Output the (X, Y) coordinate of the center of the cell containing the given text.  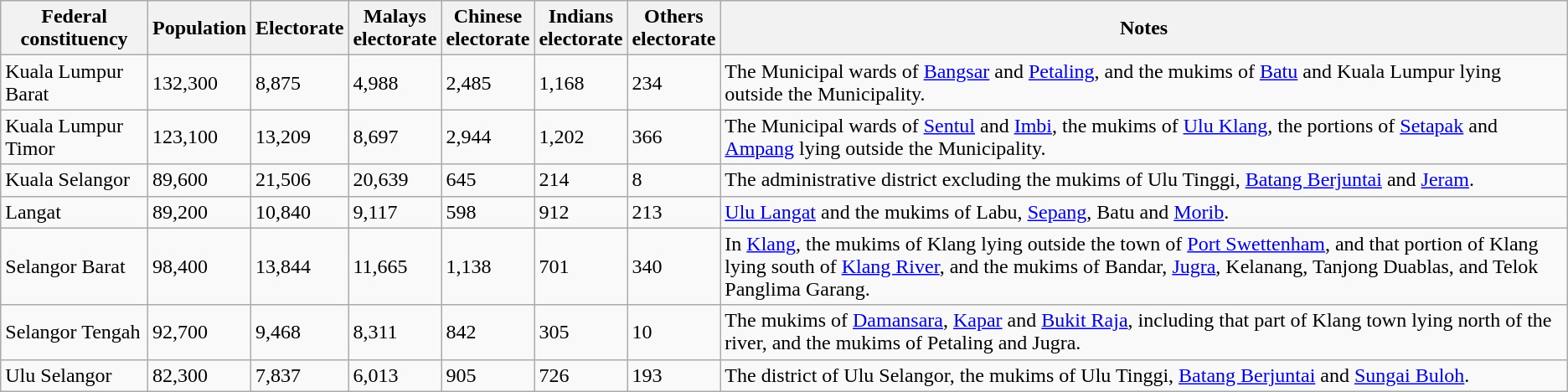
82,300 (199, 375)
The district of Ulu Selangor, the mukims of Ulu Tinggi, Batang Berjuntai and Sungai Buloh. (1144, 375)
89,200 (199, 212)
10,840 (300, 212)
Malayselectorate (395, 28)
92,700 (199, 332)
366 (673, 137)
Selangor Tengah (75, 332)
7,837 (300, 375)
234 (673, 82)
Kuala Lumpur Barat (75, 82)
The mukims of Damansara, Kapar and Bukit Raja, including that part of Klang town lying north of the river, and the mukims of Petaling and Jugra. (1144, 332)
8,697 (395, 137)
305 (581, 332)
The administrative district excluding the mukims of Ulu Tinggi, Batang Berjuntai and Jeram. (1144, 180)
Kuala Selangor (75, 180)
8,311 (395, 332)
6,013 (395, 375)
13,209 (300, 137)
Indianselectorate (581, 28)
Population (199, 28)
10 (673, 332)
Langat (75, 212)
4,988 (395, 82)
21,506 (300, 180)
193 (673, 375)
98,400 (199, 266)
598 (487, 212)
912 (581, 212)
340 (673, 266)
Kuala Lumpur Timor (75, 137)
Selangor Barat (75, 266)
8 (673, 180)
8,875 (300, 82)
The Municipal wards of Bangsar and Petaling, and the mukims of Batu and Kuala Lumpur lying outside the Municipality. (1144, 82)
2,944 (487, 137)
123,100 (199, 137)
The Municipal wards of Sentul and Imbi, the mukims of Ulu Klang, the portions of Setapak and Ampang lying outside the Municipality. (1144, 137)
Otherselectorate (673, 28)
213 (673, 212)
726 (581, 375)
Chineseelectorate (487, 28)
214 (581, 180)
701 (581, 266)
645 (487, 180)
11,665 (395, 266)
Ulu Selangor (75, 375)
1,168 (581, 82)
842 (487, 332)
Notes (1144, 28)
1,138 (487, 266)
20,639 (395, 180)
2,485 (487, 82)
905 (487, 375)
13,844 (300, 266)
89,600 (199, 180)
132,300 (199, 82)
1,202 (581, 137)
9,117 (395, 212)
Ulu Langat and the mukims of Labu, Sepang, Batu and Morib. (1144, 212)
Federal constituency (75, 28)
Electorate (300, 28)
9,468 (300, 332)
